Return the (X, Y) coordinate for the center point of the cell that contains the specified text.  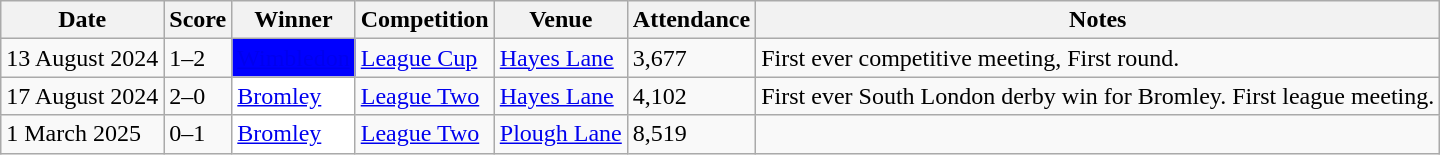
Plough Lane (560, 134)
First ever South London derby win for Bromley. First league meeting. (1098, 96)
0–1 (198, 134)
Date (82, 20)
Venue (560, 20)
4,102 (691, 96)
Winner (294, 20)
1 March 2025 (82, 134)
8,519 (691, 134)
First ever competitive meeting, First round. (1098, 58)
17 August 2024 (82, 96)
Wimbledon (294, 58)
Attendance (691, 20)
Competition (424, 20)
1–2 (198, 58)
Notes (1098, 20)
13 August 2024 (82, 58)
2–0 (198, 96)
Score (198, 20)
League Cup (424, 58)
3,677 (691, 58)
